Determine the (X, Y) coordinate at the center of the cell enclosing the given text.  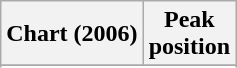
Peakposition (189, 34)
Chart (2006) (72, 34)
